Provide the (x, y) coordinate of the cell's center where the given text is located.  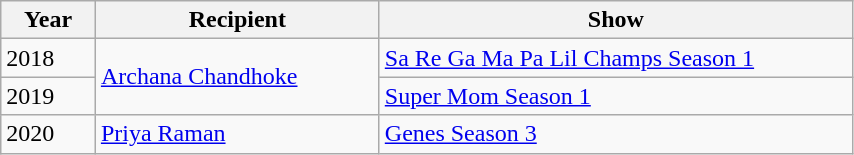
Genes Season 3 (616, 134)
Year (48, 20)
Show (616, 20)
2020 (48, 134)
Sa Re Ga Ma Pa Lil Champs Season 1 (616, 58)
Recipient (237, 20)
2018 (48, 58)
Archana Chandhoke (237, 77)
Priya Raman (237, 134)
2019 (48, 96)
Super Mom Season 1 (616, 96)
